Pinpoint the cell where the given text exists, returning its [x, y] midpoint coordinate. 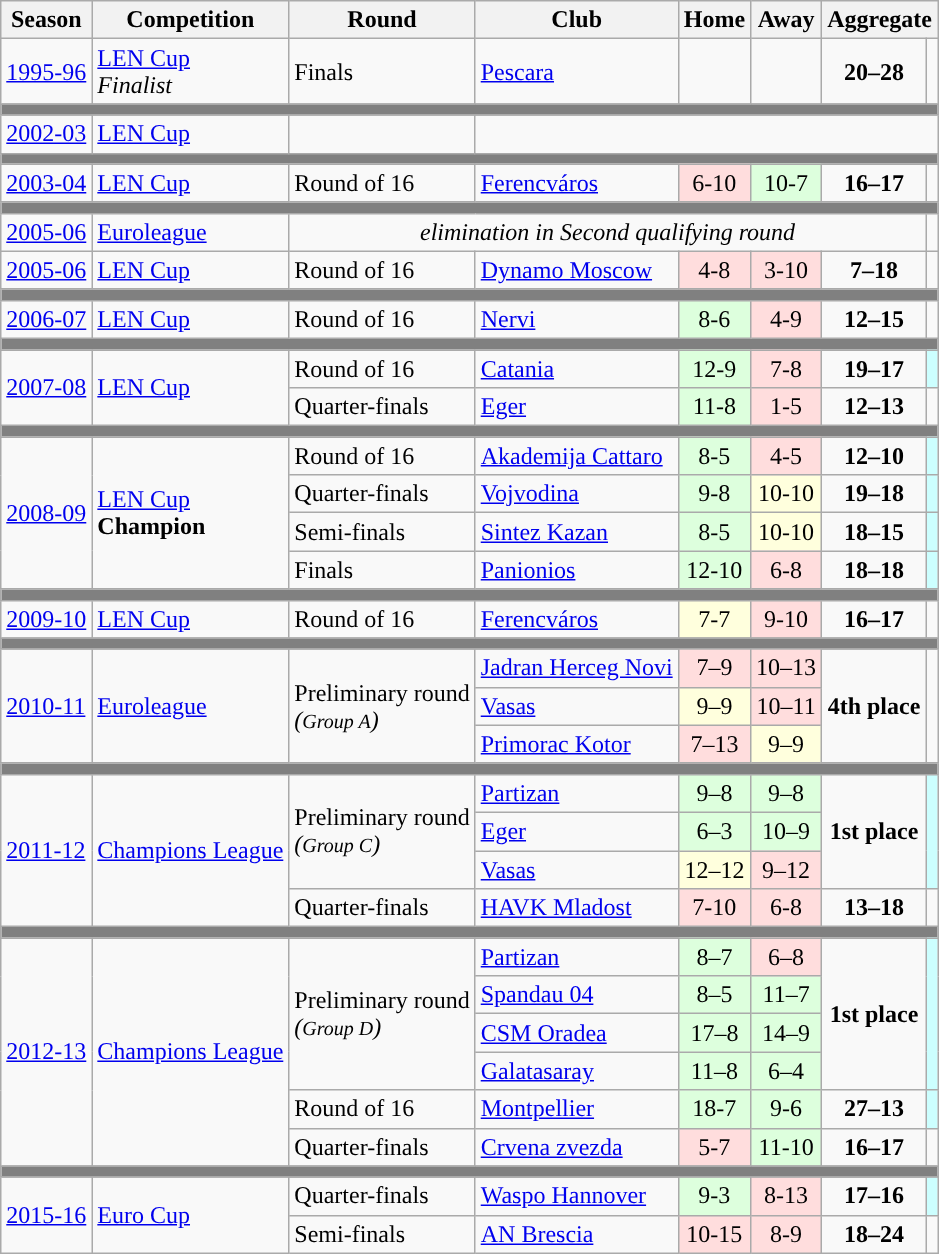
9-10 [786, 619]
8-6 [714, 319]
8–7 [714, 957]
4-5 [786, 456]
9-8 [714, 494]
8–5 [714, 995]
HAVK Mladost [576, 908]
2002-03 [46, 134]
9–12 [786, 869]
Aggregate [880, 20]
6–4 [786, 1071]
7-10 [714, 908]
Nervi [576, 319]
LEN Cup Finalist [190, 72]
2003-04 [46, 183]
Galatasaray [576, 1071]
Montpellier [576, 1109]
14–9 [786, 1033]
12–13 [874, 407]
9-6 [786, 1109]
4-9 [786, 319]
6–8 [786, 957]
Club [576, 20]
17–8 [714, 1033]
Waspo Hannover [576, 1196]
18-7 [714, 1109]
6-10 [714, 183]
2008-09 [46, 513]
Preliminary round(Group A) [382, 706]
18–24 [874, 1234]
Dynamo Moscow [576, 270]
Catania [576, 369]
7–18 [874, 270]
19–17 [874, 369]
2007-08 [46, 388]
9-3 [714, 1196]
11-8 [714, 407]
12–12 [714, 869]
10-15 [714, 1234]
Crvena zvezda [576, 1147]
19–18 [874, 494]
8-13 [786, 1196]
Akademija Cattaro [576, 456]
Panionios [576, 570]
Spandau 04 [576, 995]
5-7 [714, 1147]
Vojvodina [576, 494]
LEN Cup Champion [190, 513]
CSM Oradea [576, 1033]
2011-12 [46, 850]
Euro Cup [190, 1215]
7-7 [714, 619]
2012-13 [46, 1052]
10–11 [786, 706]
Home [714, 20]
Preliminary round(Group C) [382, 831]
8-9 [786, 1234]
7-8 [786, 369]
1-5 [786, 407]
7–9 [714, 668]
12–15 [874, 319]
Away [786, 20]
10–9 [786, 831]
20–28 [874, 72]
4-8 [714, 270]
11-10 [786, 1147]
elimination in Second qualifying round [608, 232]
12-10 [714, 570]
6–3 [714, 831]
Preliminary round(Group D) [382, 1014]
11–7 [786, 995]
17–16 [874, 1196]
Season [46, 20]
Round [382, 20]
7–13 [714, 744]
2015-16 [46, 1215]
Competition [190, 20]
Pescara [576, 72]
4th place [874, 706]
27–13 [874, 1109]
Primorac Kotor [576, 744]
10–13 [786, 668]
3-10 [786, 270]
AN Brescia [576, 1234]
18–18 [874, 570]
2009-10 [46, 619]
2006-07 [46, 319]
12-9 [714, 369]
18–15 [874, 532]
Sintez Kazan [576, 532]
1995-96 [46, 72]
12–10 [874, 456]
11–8 [714, 1071]
2010-11 [46, 706]
10-7 [786, 183]
Jadran Herceg Novi [576, 668]
13–18 [874, 908]
